Extract the [X, Y] coordinate from the center of the cell holding the provided text.  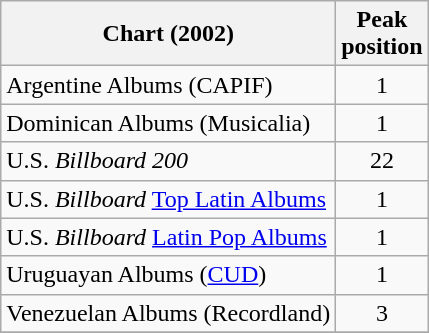
Venezuelan Albums (Recordland) [168, 313]
U.S. Billboard 200 [168, 161]
Chart (2002) [168, 34]
Peakposition [382, 34]
Argentine Albums (CAPIF) [168, 85]
U.S. Billboard Top Latin Albums [168, 199]
U.S. Billboard Latin Pop Albums [168, 237]
22 [382, 161]
Uruguayan Albums (CUD) [168, 275]
3 [382, 313]
Dominican Albums (Musicalia) [168, 123]
